Find where the given text appears and provide that cell's center as (X, Y) coordinate. 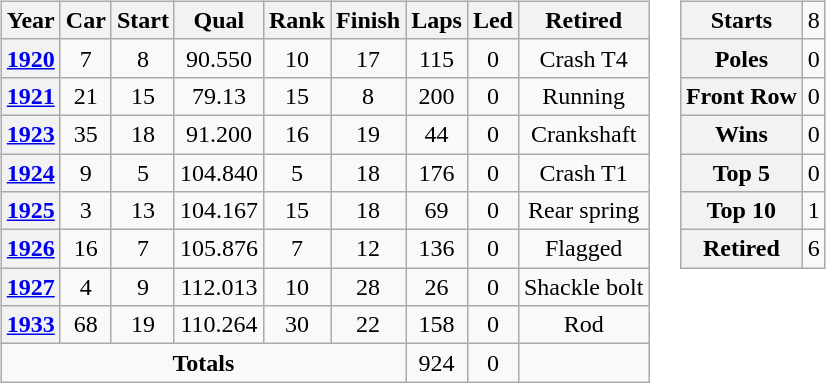
105.876 (218, 249)
Qual (218, 20)
Car (86, 20)
Top 10 (741, 211)
Top 5 (741, 173)
104.167 (218, 211)
1925 (30, 211)
17 (368, 58)
22 (368, 325)
158 (437, 325)
176 (437, 173)
Starts (741, 20)
1927 (30, 287)
Start (142, 20)
1924 (30, 173)
110.264 (218, 325)
1921 (30, 96)
1933 (30, 325)
91.200 (218, 134)
Finish (368, 20)
28 (368, 287)
Rod (583, 325)
Led (492, 20)
115 (437, 58)
Crash T1 (583, 173)
4 (86, 287)
Poles (741, 58)
3 (86, 211)
Rank (296, 20)
Year (30, 20)
104.840 (218, 173)
136 (437, 249)
79.13 (218, 96)
Rear spring (583, 211)
1920 (30, 58)
26 (437, 287)
69 (437, 211)
Wins (741, 134)
Crash T4 (583, 58)
Laps (437, 20)
68 (86, 325)
Shackle bolt (583, 287)
13 (142, 211)
Crankshaft (583, 134)
200 (437, 96)
90.550 (218, 58)
1926 (30, 249)
35 (86, 134)
44 (437, 134)
Running (583, 96)
30 (296, 325)
Front Row (741, 96)
Totals (203, 363)
112.013 (218, 287)
6 (814, 249)
1923 (30, 134)
924 (437, 363)
12 (368, 249)
1 (814, 211)
Flagged (583, 249)
21 (86, 96)
